Provide the [x, y] coordinate of the cell's center where the given text is located.  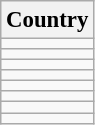
Country [48, 20]
